Locate the cell with the specified text and output its [x, y] center coordinate. 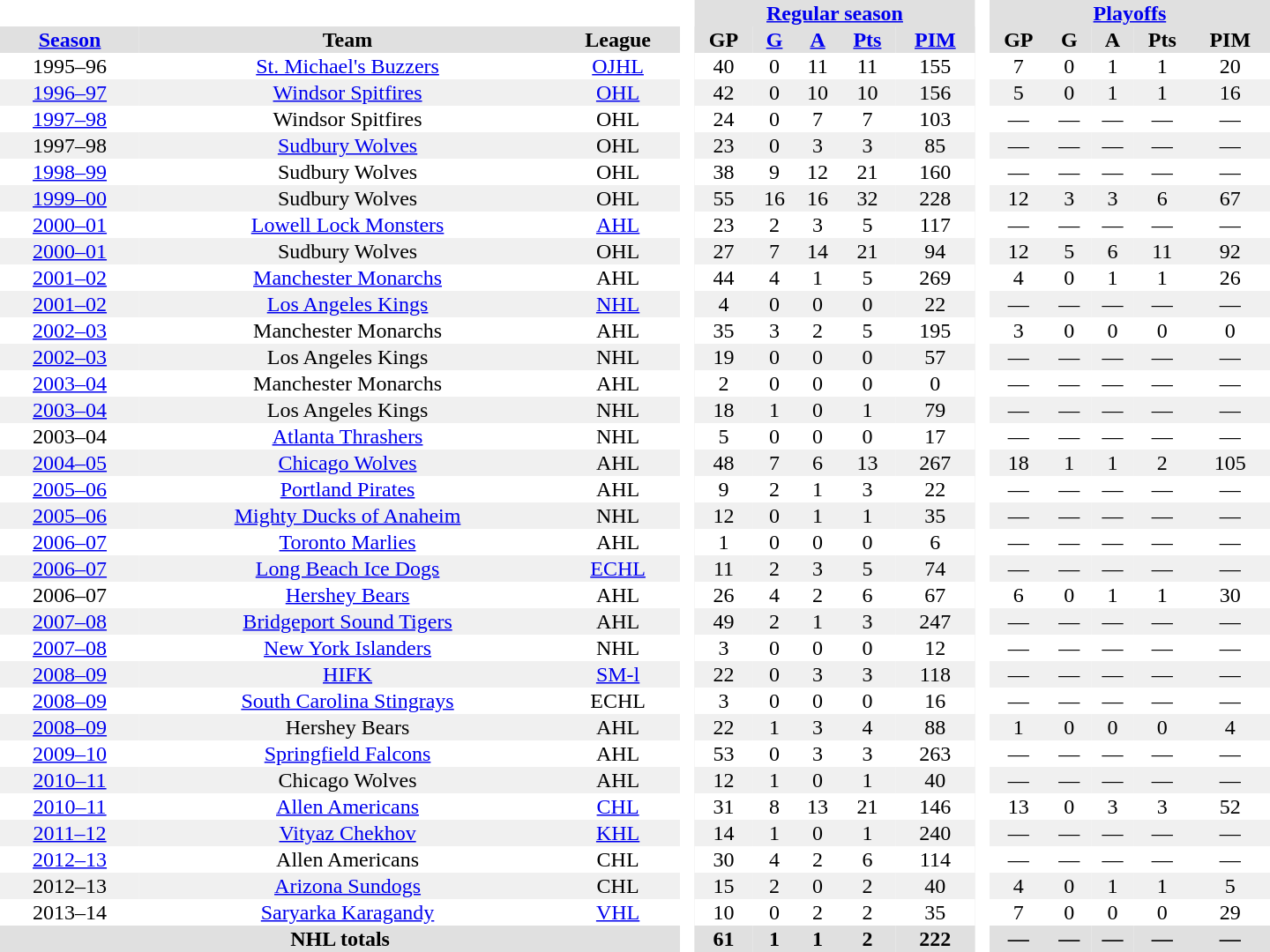
85 [935, 145]
55 [724, 198]
2009–10 [70, 754]
1998–99 [70, 172]
SM-l [617, 674]
Team [347, 40]
24 [724, 119]
27 [724, 251]
79 [935, 410]
17 [935, 436]
1999–00 [70, 198]
20 [1230, 66]
240 [935, 833]
VHL [617, 912]
Season [70, 40]
32 [868, 198]
KHL [617, 833]
146 [935, 807]
Lowell Lock Monsters [347, 225]
49 [724, 621]
52 [1230, 807]
Arizona Sundogs [347, 886]
114 [935, 859]
New York Islanders [347, 648]
Long Beach Ice Dogs [347, 569]
8 [774, 807]
2011–12 [70, 833]
267 [935, 463]
Springfield Falcons [347, 754]
Portland Pirates [347, 489]
Mighty Ducks of Anaheim [347, 516]
247 [935, 621]
48 [724, 463]
269 [935, 278]
2004–05 [70, 463]
38 [724, 172]
Toronto Marlies [347, 542]
44 [724, 278]
105 [1230, 463]
222 [935, 939]
Atlanta Thrashers [347, 436]
St. Michael's Buzzers [347, 66]
160 [935, 172]
1995–96 [70, 66]
1996–97 [70, 93]
Saryarka Karagandy [347, 912]
NHL totals [340, 939]
155 [935, 66]
42 [724, 93]
57 [935, 357]
29 [1230, 912]
2013–14 [70, 912]
88 [935, 727]
94 [935, 251]
Playoffs [1130, 13]
263 [935, 754]
103 [935, 119]
19 [724, 357]
Bridgeport Sound Tigers [347, 621]
195 [935, 331]
South Carolina Stingrays [347, 701]
61 [724, 939]
OJHL [617, 66]
Regular season [835, 13]
228 [935, 198]
15 [724, 886]
31 [724, 807]
117 [935, 225]
74 [935, 569]
Vityaz Chekhov [347, 833]
92 [1230, 251]
HIFK [347, 674]
156 [935, 93]
53 [724, 754]
League [617, 40]
118 [935, 674]
